Find where the given text appears and provide that cell's center as [x, y] coordinate. 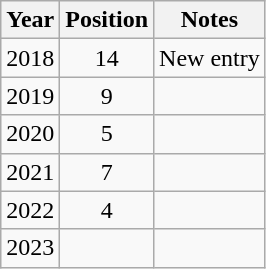
5 [107, 134]
2018 [30, 58]
Notes [210, 20]
7 [107, 172]
9 [107, 96]
Position [107, 20]
Year [30, 20]
2023 [30, 248]
2019 [30, 96]
4 [107, 210]
14 [107, 58]
2021 [30, 172]
New entry [210, 58]
2020 [30, 134]
2022 [30, 210]
